Capture the cell that displays the provided text and extract its [X, Y] central coordinate. 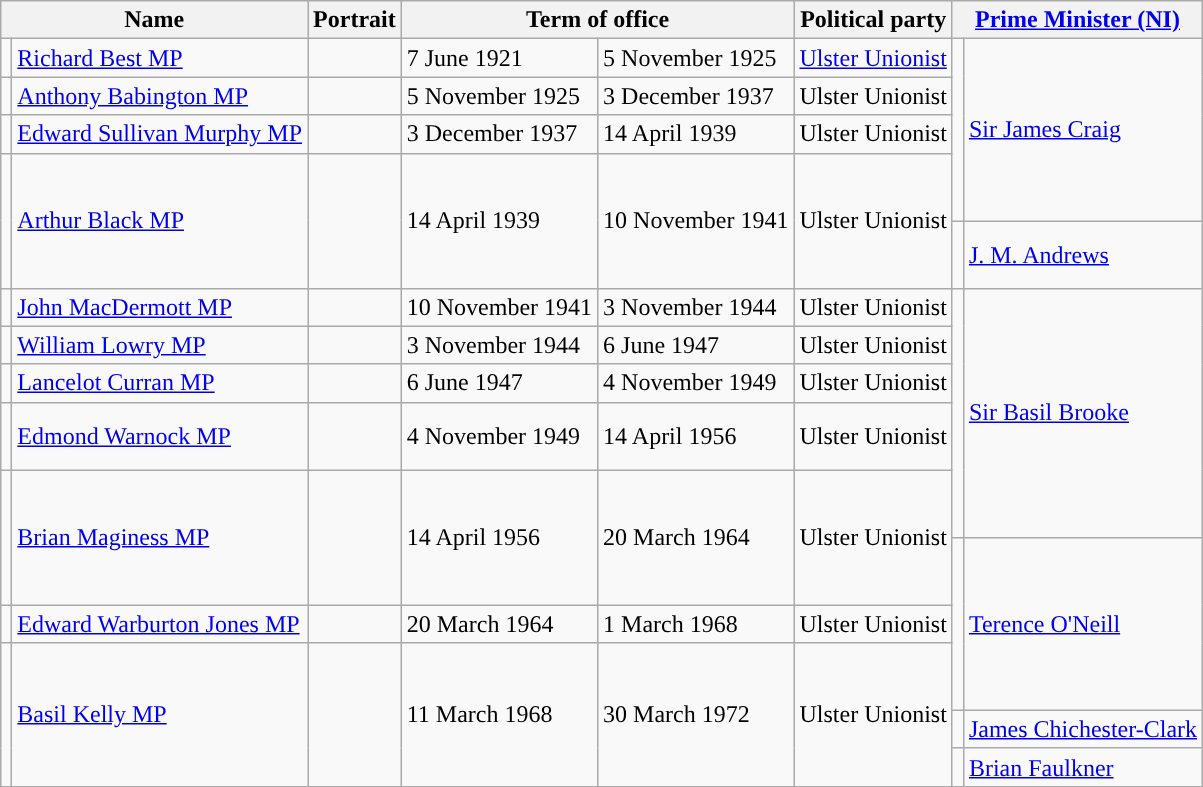
William Lowry MP [160, 345]
Political party [873, 20]
Name [154, 20]
Terence O'Neill [1082, 624]
Term of office [598, 20]
30 March 1972 [696, 715]
Richard Best MP [160, 58]
Edward Sullivan Murphy MP [160, 134]
Edward Warburton Jones MP [160, 624]
Edmond Warnock MP [160, 436]
Basil Kelly MP [160, 715]
Arthur Black MP [160, 220]
Brian Maginess MP [160, 538]
Lancelot Curran MP [160, 383]
Sir Basil Brooke [1082, 412]
J. M. Andrews [1082, 254]
Brian Faulkner [1082, 767]
James Chichester-Clark [1082, 729]
Anthony Babington MP [160, 96]
John MacDermott MP [160, 307]
11 March 1968 [499, 715]
Sir James Craig [1082, 130]
1 March 1968 [696, 624]
7 June 1921 [499, 58]
Portrait [355, 20]
Prime Minister (NI) [1077, 20]
